Determine the [x, y] coordinate at the center of the cell enclosing the given text.  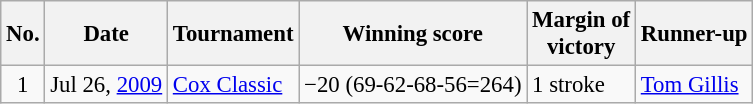
No. [23, 34]
1 stroke [582, 85]
−20 (69-62-68-56=264) [413, 85]
Jul 26, 2009 [106, 85]
Runner-up [694, 34]
Cox Classic [234, 85]
Date [106, 34]
Tournament [234, 34]
Winning score [413, 34]
Margin ofvictory [582, 34]
Tom Gillis [694, 85]
1 [23, 85]
